Provide the [X, Y] coordinate of the cell's center where the given text is located.  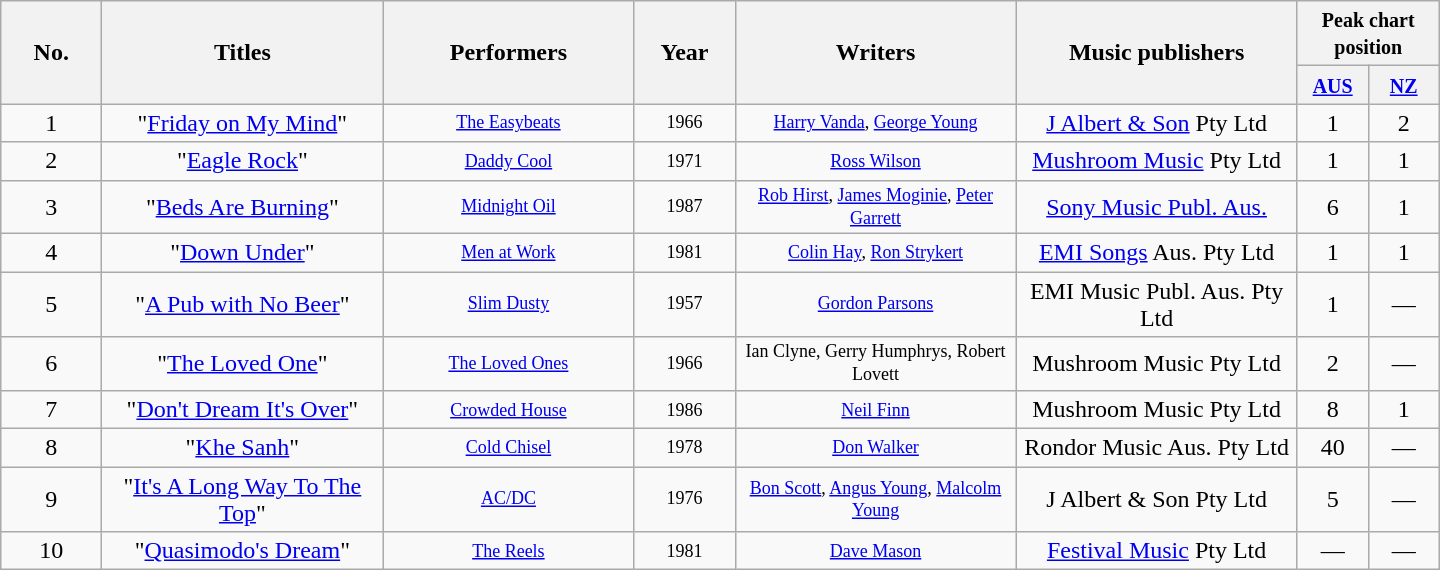
Titles [242, 52]
"Beds Are Burning" [242, 207]
1987 [684, 207]
Slim Dusty [508, 304]
Rob Hirst, James Moginie, Peter Garrett [876, 207]
AUS [1332, 85]
1976 [684, 500]
7 [52, 409]
Ian Clyne, Gerry Humphrys, Robert Lovett [876, 364]
The Reels [508, 551]
"Friday on My Mind" [242, 123]
"It's A Long Way To The Top" [242, 500]
Writers [876, 52]
EMI Songs Aus. Pty Ltd [1156, 253]
NZ [1404, 85]
Cold Chisel [508, 448]
1986 [684, 409]
10 [52, 551]
Midnight Oil [508, 207]
Colin Hay, Ron Strykert [876, 253]
4 [52, 253]
Ross Wilson [876, 161]
Rondor Music Aus. Pty Ltd [1156, 448]
Neil Finn [876, 409]
"A Pub with No Beer" [242, 304]
The Loved Ones [508, 364]
EMI Music Publ. Aus. Pty Ltd [1156, 304]
"Quasimodo's Dream" [242, 551]
Don Walker [876, 448]
"Khe Sanh" [242, 448]
Performers [508, 52]
40 [1332, 448]
Music publishers [1156, 52]
9 [52, 500]
"The Loved One" [242, 364]
"Don't Dream It's Over" [242, 409]
1971 [684, 161]
Harry Vanda, George Young [876, 123]
Men at Work [508, 253]
3 [52, 207]
AC/DC [508, 500]
1978 [684, 448]
Year [684, 52]
"Down Under" [242, 253]
Crowded House [508, 409]
Daddy Cool [508, 161]
No. [52, 52]
Sony Music Publ. Aus. [1156, 207]
The Easybeats [508, 123]
Gordon Parsons [876, 304]
"Eagle Rock" [242, 161]
Peak chart position [1368, 34]
Bon Scott, Angus Young, Malcolm Young [876, 500]
Festival Music Pty Ltd [1156, 551]
Dave Mason [876, 551]
1957 [684, 304]
